Find where the given text appears and provide that cell's center as (x, y) coordinate. 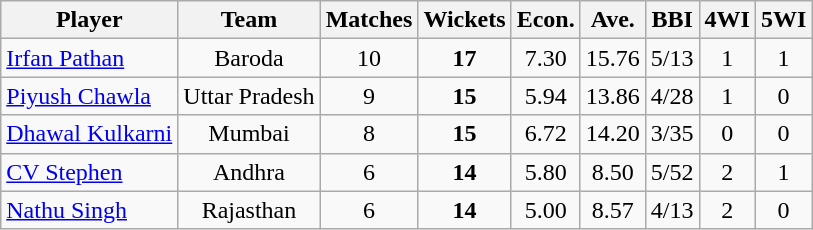
Mumbai (249, 134)
8.50 (612, 172)
Player (90, 20)
Team (249, 20)
Wickets (464, 20)
14.20 (612, 134)
3/35 (672, 134)
Andhra (249, 172)
4/13 (672, 210)
6.72 (546, 134)
Matches (369, 20)
9 (369, 96)
Dhawal Kulkarni (90, 134)
5/52 (672, 172)
Uttar Pradesh (249, 96)
CV Stephen (90, 172)
Nathu Singh (90, 210)
Piyush Chawla (90, 96)
5.00 (546, 210)
Ave. (612, 20)
Rajasthan (249, 210)
5/13 (672, 58)
8.57 (612, 210)
Econ. (546, 20)
4/28 (672, 96)
17 (464, 58)
5WI (783, 20)
BBI (672, 20)
10 (369, 58)
7.30 (546, 58)
4WI (727, 20)
5.94 (546, 96)
15.76 (612, 58)
Irfan Pathan (90, 58)
13.86 (612, 96)
5.80 (546, 172)
Baroda (249, 58)
8 (369, 134)
